Locate the cell with the specified text and output its (x, y) center coordinate. 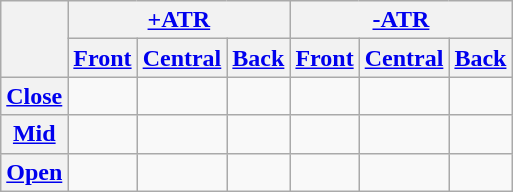
Open (34, 172)
Close (34, 96)
Mid (34, 134)
+ATR (179, 20)
-ATR (401, 20)
